Determine the [x, y] coordinate at the center of the cell enclosing the given text.  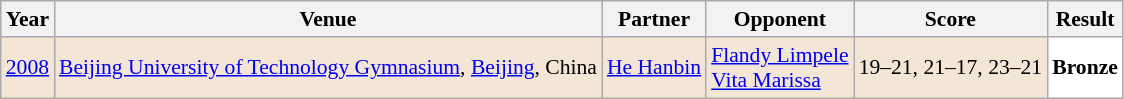
He Hanbin [654, 68]
19–21, 21–17, 23–21 [951, 68]
Opponent [780, 19]
Partner [654, 19]
Year [28, 19]
Beijing University of Technology Gymnasium, Beijing, China [328, 68]
Bronze [1085, 68]
Venue [328, 19]
Result [1085, 19]
Flandy Limpele Vita Marissa [780, 68]
2008 [28, 68]
Score [951, 19]
